For the text-containing cell, return its midpoint in (X, Y) coordinate format. 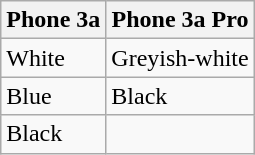
Phone 3a Pro (180, 20)
Blue (54, 96)
Greyish-white (180, 58)
White (54, 58)
Phone 3a (54, 20)
